For the text-containing cell, return its midpoint in [x, y] coordinate format. 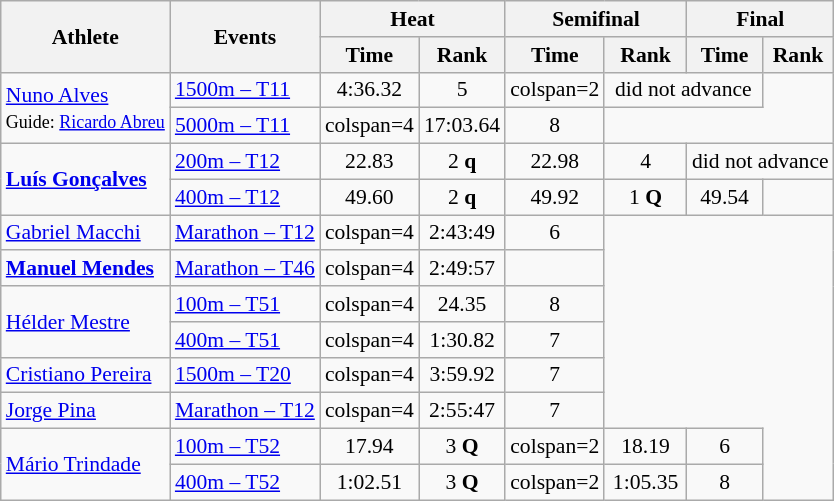
49.92 [554, 197]
Jorge Pina [86, 411]
100m – T52 [245, 447]
Gabriel Macchi [86, 233]
Heat [412, 19]
17.94 [370, 447]
1500m – T20 [245, 375]
22.83 [370, 162]
Mário Trindade [86, 464]
Semifinal [596, 19]
Nuno AlvesGuide: Ricardo Abreu [86, 108]
22.98 [554, 162]
3:59.92 [462, 375]
200m – T12 [245, 162]
49.54 [725, 197]
2:43:49 [462, 233]
400m – T12 [245, 197]
1500m – T11 [245, 90]
Final [760, 19]
Hélder Mestre [86, 322]
Marathon – T46 [245, 269]
2:49:57 [462, 269]
4:36.32 [370, 90]
1:02.51 [370, 482]
400m – T52 [245, 482]
1 Q [646, 197]
1:05.35 [646, 482]
100m – T51 [245, 304]
4 [646, 162]
18.19 [646, 447]
2:55:47 [462, 411]
400m – T51 [245, 340]
1:30.82 [462, 340]
Athlete [86, 36]
5 [462, 90]
24.35 [462, 304]
17:03.64 [462, 126]
5000m – T11 [245, 126]
Manuel Mendes [86, 269]
49.60 [370, 197]
Events [245, 36]
Cristiano Pereira [86, 375]
Luís Gonçalves [86, 180]
